Output the [x, y] coordinate of the center of the cell containing the given text.  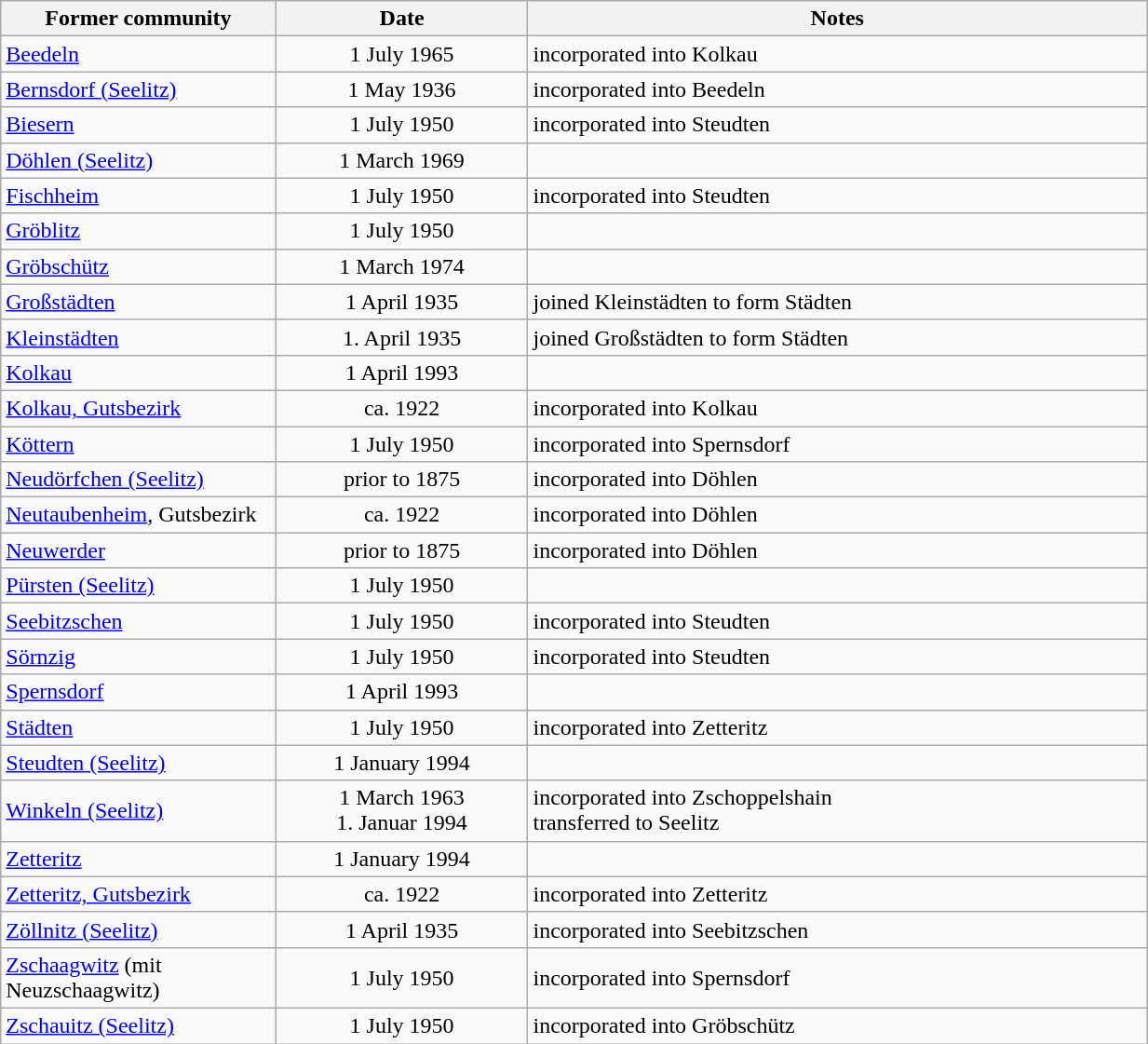
1 July 1965 [402, 54]
Former community [138, 19]
Bernsdorf (Seelitz) [138, 89]
Zschaagwitz (mit Neuzschaagwitz) [138, 978]
1 May 1936 [402, 89]
joined Kleinstädten to form Städten [838, 302]
Steudten (Seelitz) [138, 763]
Sörnzig [138, 657]
Kleinstädten [138, 337]
1 March 1963 1. Januar 1994 [402, 810]
Seebitzschen [138, 621]
Städten [138, 727]
incorporated into Zschoppelshain transferred to Seelitz [838, 810]
Köttern [138, 444]
Kolkau, Gutsbezirk [138, 408]
Date [402, 19]
Fischheim [138, 196]
incorporated into Beedeln [838, 89]
Neudörfchen (Seelitz) [138, 480]
Neuwerder [138, 550]
Zschauitz (Seelitz) [138, 1025]
1 March 1974 [402, 266]
Großstädten [138, 302]
Gröblitz [138, 231]
Zetteritz [138, 859]
1. April 1935 [402, 337]
1 March 1969 [402, 160]
Spernsdorf [138, 692]
Beedeln [138, 54]
Gröbschütz [138, 266]
Döhlen (Seelitz) [138, 160]
incorporated into Gröbschütz [838, 1025]
incorporated into Seebitzschen [838, 929]
Winkeln (Seelitz) [138, 810]
Biesern [138, 125]
Zöllnitz (Seelitz) [138, 929]
Kolkau [138, 373]
Pürsten (Seelitz) [138, 586]
Neutaubenheim, Gutsbezirk [138, 515]
Zetteritz, Gutsbezirk [138, 894]
joined Großstädten to form Städten [838, 337]
Notes [838, 19]
